From the cell containing the given text, extract its center point as [X, Y] coordinate. 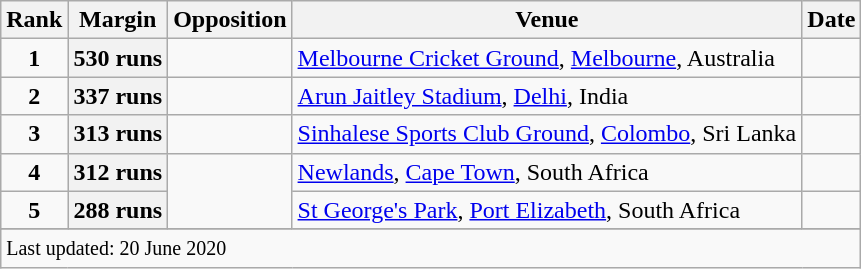
5 [34, 210]
288 runs [118, 210]
4 [34, 172]
Sinhalese Sports Club Ground, Colombo, Sri Lanka [547, 134]
Melbourne Cricket Ground, Melbourne, Australia [547, 58]
Last updated: 20 June 2020 [431, 248]
Venue [547, 20]
2 [34, 96]
Arun Jaitley Stadium, Delhi, India [547, 96]
Margin [118, 20]
St George's Park, Port Elizabeth, South Africa [547, 210]
3 [34, 134]
530 runs [118, 58]
Date [832, 20]
Opposition [230, 20]
312 runs [118, 172]
Newlands, Cape Town, South Africa [547, 172]
337 runs [118, 96]
313 runs [118, 134]
1 [34, 58]
Rank [34, 20]
